Pinpoint the cell where the given text exists, returning its (X, Y) midpoint coordinate. 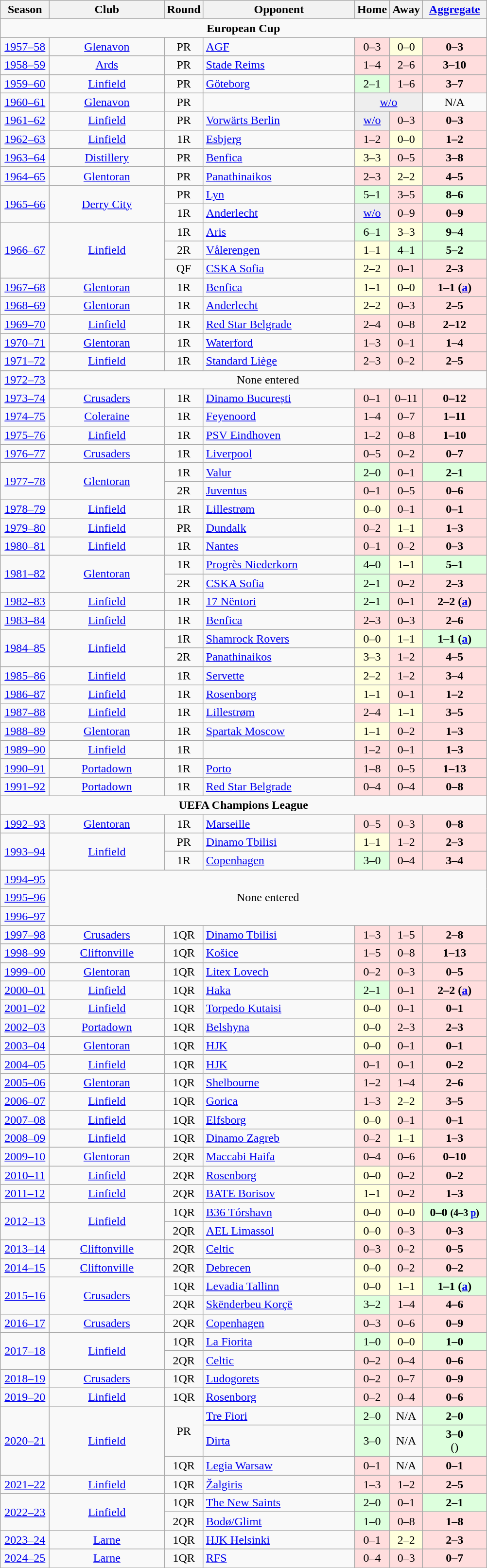
1992–93 (25, 824)
Tre Fiori (279, 1416)
Stade Reims (279, 65)
2–12 (455, 324)
6–1 (372, 232)
2008–09 (25, 1138)
Vålerengen (279, 250)
European Cup (243, 28)
0–12 (455, 398)
Servette (279, 676)
3–10 (455, 65)
Belshyna (279, 1027)
2011–12 (25, 1194)
Ludogorets (279, 1378)
4–0 (372, 565)
1970–71 (25, 343)
Nantes (279, 546)
Home (372, 10)
Derry City (107, 204)
1–10 (455, 435)
5–2 (455, 250)
9–4 (455, 232)
Round (184, 10)
Dirta (279, 1441)
1980–81 (25, 546)
1973–74 (25, 398)
Vorwärts Berlin (279, 121)
Košice (279, 953)
Waterford (279, 343)
1989–90 (25, 749)
1988–89 (25, 731)
1974–75 (25, 417)
2021–22 (25, 1484)
1982–83 (25, 602)
Esbjerg (279, 139)
QF (184, 269)
8–6 (455, 194)
2015–16 (25, 1295)
17 Nëntori (279, 602)
2024–25 (25, 1558)
1998–99 (25, 953)
1975–76 (25, 435)
Bodø/Glimt (279, 1521)
Valur (279, 472)
Standard Liège (279, 361)
2018–19 (25, 1378)
Opponent (279, 10)
4–1 (406, 250)
1967–68 (25, 287)
Liverpool (279, 453)
Season (25, 10)
Dundalk (279, 527)
HJK Helsinki (279, 1540)
1997–98 (25, 935)
Spartak Moscow (279, 731)
1977–78 (25, 481)
2000–01 (25, 990)
Debrecen (279, 1268)
1968–69 (25, 306)
4–6 (455, 1305)
1–11 (455, 417)
Juventus (279, 490)
RFS (279, 1558)
Aggregate (455, 10)
1995–96 (25, 898)
1960–61 (25, 102)
1961–62 (25, 121)
1978–79 (25, 509)
Shelbourne (279, 1082)
AGF (279, 47)
0–11 (406, 398)
2023–24 (25, 1540)
1994–95 (25, 879)
3–8 (455, 157)
2022–23 (25, 1512)
2010–11 (25, 1175)
1983–84 (25, 620)
3–7 (455, 84)
Maccabi Haifa (279, 1157)
Progrès Niederkorn (279, 565)
Žalgiris (279, 1484)
Marseille (279, 824)
1963–64 (25, 157)
1–6 (406, 84)
1999–00 (25, 972)
1996–97 (25, 916)
UEFA Champions League (243, 805)
Shamrock Rovers (279, 639)
1957–58 (25, 47)
Feyenoord (279, 417)
0–0 (4–3 p) (455, 1212)
1979–80 (25, 527)
Club (107, 10)
1981–82 (25, 574)
2005–06 (25, 1082)
Dinamo Zagreb (279, 1138)
2003–04 (25, 1045)
1993–94 (25, 852)
2007–08 (25, 1119)
Ards (107, 65)
Dinamo București (279, 398)
1984–85 (25, 648)
Distillery (107, 157)
2013–14 (25, 1249)
BATE Borisov (279, 1194)
Levadia Tallinn (279, 1286)
3–2 (372, 1305)
1990–91 (25, 768)
1962–63 (25, 139)
Away (406, 10)
2014–15 (25, 1268)
2016–17 (25, 1323)
3–0() (455, 1441)
1985–86 (25, 676)
B36 Tórshavn (279, 1212)
2017–18 (25, 1351)
2019–20 (25, 1397)
1971–72 (25, 361)
Legia Warsaw (279, 1466)
Haka (279, 990)
Aris (279, 232)
1959–60 (25, 84)
0–10 (455, 1157)
AEL Limassol (279, 1231)
1987–88 (25, 713)
Coleraine (107, 417)
Göteborg (279, 84)
Torpedo Kutaisi (279, 1009)
The New Saints (279, 1503)
1976–77 (25, 453)
2009–10 (25, 1157)
1991–92 (25, 786)
Gorica (279, 1101)
Lyn (279, 194)
PSV Eindhoven (279, 435)
Elfsborg (279, 1119)
La Fiorita (279, 1342)
1986–87 (25, 694)
2006–07 (25, 1101)
1966–67 (25, 250)
2020–21 (25, 1441)
2–8 (455, 935)
1965–66 (25, 204)
1958–59 (25, 65)
2004–05 (25, 1064)
2012–13 (25, 1221)
Skënderbeu Korçë (279, 1305)
2001–02 (25, 1009)
2002–03 (25, 1027)
Litex Lovech (279, 972)
1964–65 (25, 176)
1972–73 (25, 380)
1969–70 (25, 324)
Porto (279, 768)
